Locate the cell with the specified text and output its (x, y) center coordinate. 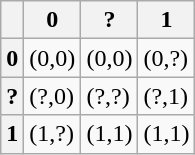
(?,1) (166, 96)
(0,?) (166, 58)
(?,0) (52, 96)
(1,?) (52, 134)
(?,?) (110, 96)
